From the cell containing the given text, extract its center point as (x, y) coordinate. 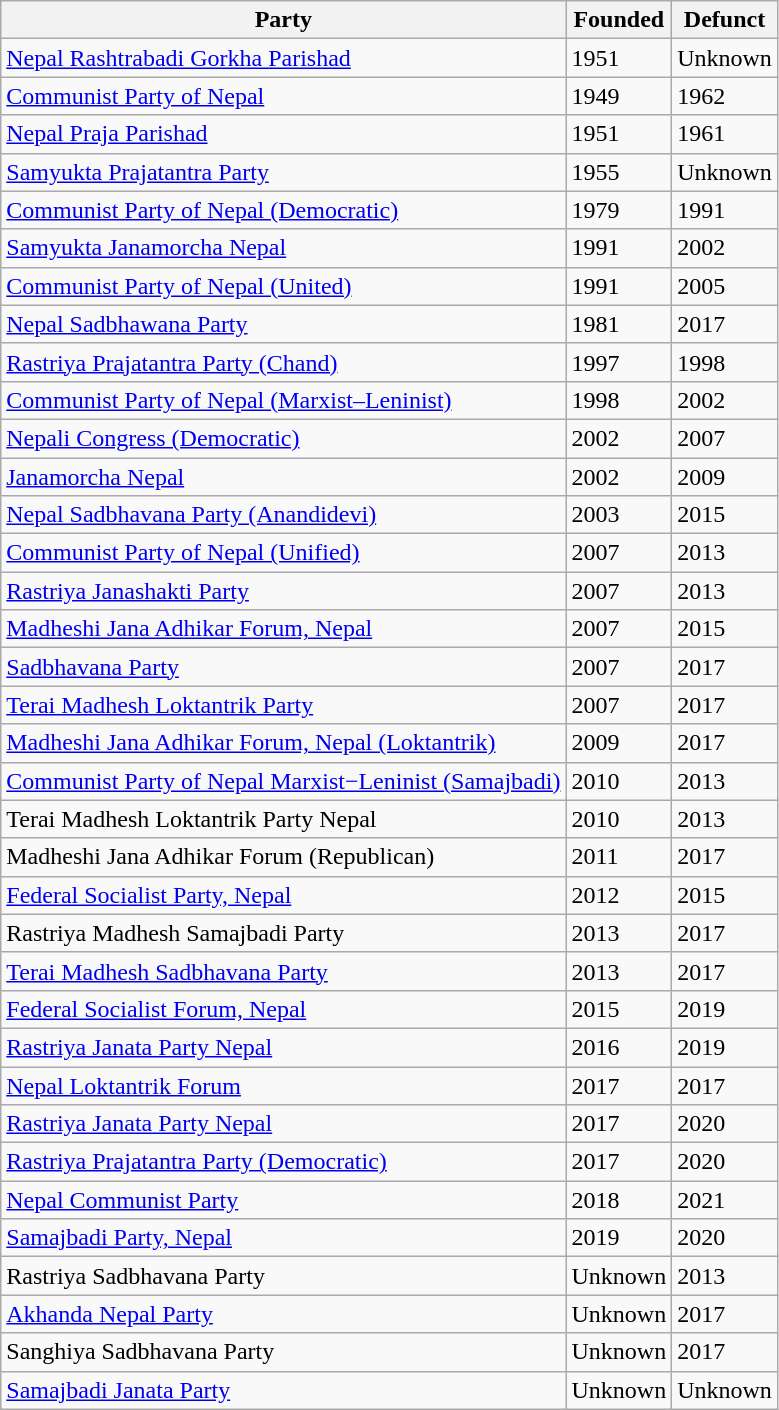
2016 (619, 1047)
Communist Party of Nepal (Democratic) (284, 210)
Madheshi Jana Adhikar Forum (Republican) (284, 857)
Rastriya Janashakti Party (284, 591)
Communist Party of Nepal (Unified) (284, 553)
Samyukta Prajatantra Party (284, 172)
Sanghiya Sadbhavana Party (284, 1352)
Nepal Rashtrabadi Gorkha Parishad (284, 58)
Communist Party of Nepal Marxist−Leninist (Samajbadi) (284, 781)
Terai Madhesh Sadbhavana Party (284, 971)
2018 (619, 1200)
Akhanda Nepal Party (284, 1314)
2012 (619, 895)
Samyukta Janamorcha Nepal (284, 248)
Terai Madhesh Loktantrik Party Nepal (284, 819)
Nepali Congress (Democratic) (284, 438)
1979 (619, 210)
Madheshi Jana Adhikar Forum, Nepal (Loktantrik) (284, 743)
1997 (619, 362)
2011 (619, 857)
Rastriya Sadbhavana Party (284, 1276)
Nepal Sadbhawana Party (284, 324)
1962 (725, 96)
Nepal Loktantrik Forum (284, 1085)
1961 (725, 134)
Sadbhavana Party (284, 667)
Defunct (725, 20)
Terai Madhesh Loktantrik Party (284, 705)
Party (284, 20)
Federal Socialist Party, Nepal (284, 895)
Nepal Sadbhavana Party (Anandidevi) (284, 515)
Communist Party of Nepal (284, 96)
1949 (619, 96)
Federal Socialist Forum, Nepal (284, 1009)
Nepal Communist Party (284, 1200)
Rastriya Madhesh Samajbadi Party (284, 933)
Communist Party of Nepal (Marxist–Leninist) (284, 400)
2005 (725, 286)
Samajbadi Party, Nepal (284, 1238)
2003 (619, 515)
2021 (725, 1200)
Madheshi Jana Adhikar Forum, Nepal (284, 629)
1955 (619, 172)
Communist Party of Nepal (United) (284, 286)
Rastriya Prajatantra Party (Democratic) (284, 1162)
1981 (619, 324)
Rastriya Prajatantra Party (Chand) (284, 362)
Founded (619, 20)
Janamorcha Nepal (284, 477)
Samajbadi Janata Party (284, 1390)
Nepal Praja Parishad (284, 134)
